Scan for the cell matching the given text and deliver its [x, y] coordinate at center. 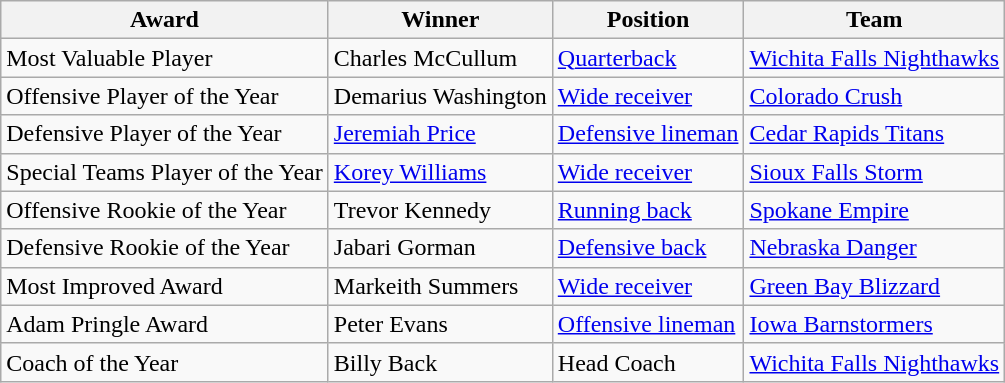
Iowa Barnstormers [874, 324]
Winner [440, 20]
Defensive Player of the Year [165, 134]
Special Teams Player of the Year [165, 172]
Quarterback [648, 58]
Most Valuable Player [165, 58]
Markeith Summers [440, 286]
Spokane Empire [874, 210]
Coach of the Year [165, 362]
Head Coach [648, 362]
Charles McCullum [440, 58]
Defensive back [648, 248]
Trevor Kennedy [440, 210]
Billy Back [440, 362]
Position [648, 20]
Jabari Gorman [440, 248]
Nebraska Danger [874, 248]
Sioux Falls Storm [874, 172]
Offensive Player of the Year [165, 96]
Adam Pringle Award [165, 324]
Most Improved Award [165, 286]
Offensive lineman [648, 324]
Peter Evans [440, 324]
Team [874, 20]
Colorado Crush [874, 96]
Defensive Rookie of the Year [165, 248]
Cedar Rapids Titans [874, 134]
Running back [648, 210]
Korey Williams [440, 172]
Demarius Washington [440, 96]
Defensive lineman [648, 134]
Award [165, 20]
Offensive Rookie of the Year [165, 210]
Green Bay Blizzard [874, 286]
Jeremiah Price [440, 134]
